Identify which cell holds the provided text, then report its [x, y] central coordinate. 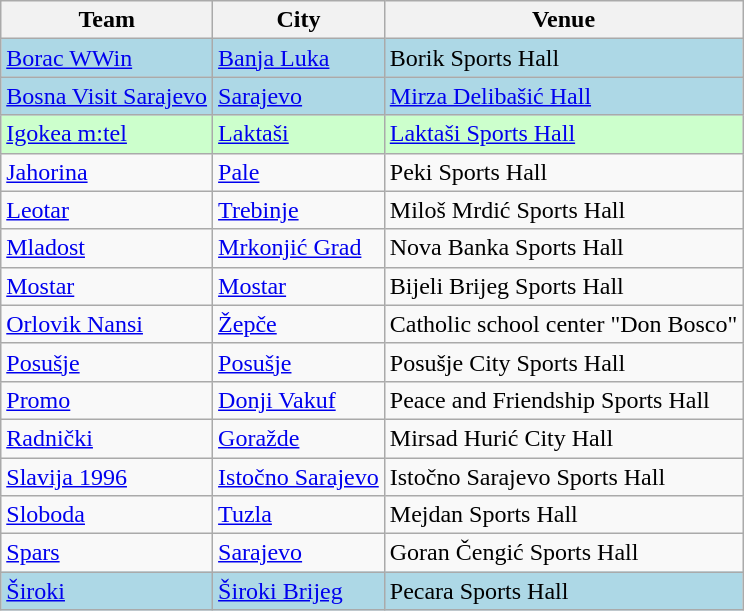
Promo [107, 400]
Laktaši [299, 134]
Donji Vakuf [299, 400]
Nova Banka Sports Hall [564, 248]
Pale [299, 172]
Bosna Visit Sarajevo [107, 96]
Široki Brijeg [299, 591]
Radnički [107, 438]
Leotar [107, 210]
Mrkonjić Grad [299, 248]
Peace and Friendship Sports Hall [564, 400]
Miloš Mrdić Sports Hall [564, 210]
Jahorina [107, 172]
Goran Čengić Sports Hall [564, 553]
Team [107, 20]
Laktaši Sports Hall [564, 134]
Borik Sports Hall [564, 58]
Mejdan Sports Hall [564, 515]
Orlovik Nansi [107, 324]
Goražde [299, 438]
Trebinje [299, 210]
Mirsad Hurić City Hall [564, 438]
Mirza Delibašić Hall [564, 96]
Mladost [107, 248]
Peki Sports Hall [564, 172]
Spars [107, 553]
City [299, 20]
Pecara Sports Hall [564, 591]
Banja Luka [299, 58]
Tuzla [299, 515]
Istočno Sarajevo [299, 477]
Široki [107, 591]
Istočno Sarajevo Sports Hall [564, 477]
Posušje City Sports Hall [564, 362]
Slavija 1996 [107, 477]
Sloboda [107, 515]
Borac WWin [107, 58]
Bijeli Brijeg Sports Hall [564, 286]
Žepče [299, 324]
Venue [564, 20]
Igokea m:tel [107, 134]
Catholic school center "Don Bosco" [564, 324]
